From the cell containing the given text, extract its center point as [X, Y] coordinate. 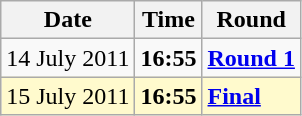
Date [68, 20]
15 July 2011 [68, 96]
Time [168, 20]
Round [251, 20]
14 July 2011 [68, 58]
Final [251, 96]
Round 1 [251, 58]
